Capture the cell that displays the provided text and extract its [x, y] central coordinate. 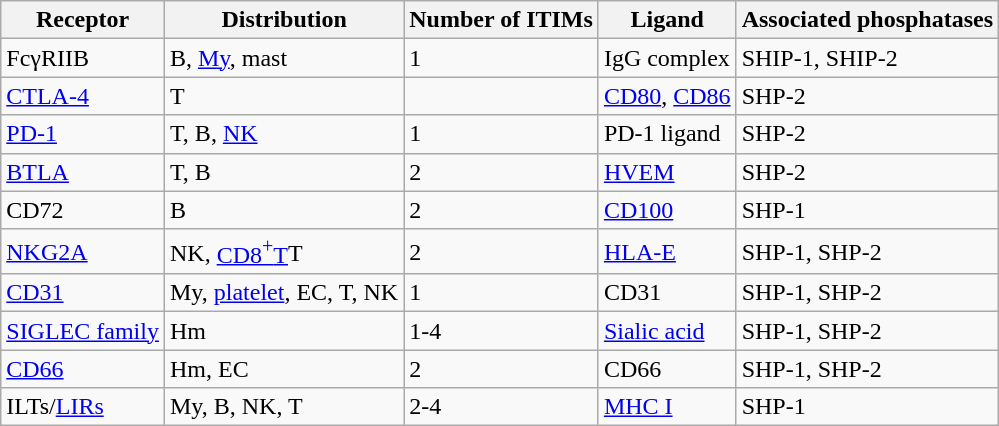
My, B, NK, T [284, 407]
BTLA [83, 172]
FcγRIIB [83, 58]
CTLA-4 [83, 96]
2-4 [502, 407]
T, B, NK [284, 134]
Hm, EC [284, 369]
CD72 [83, 210]
My, platelet, EC, T, NK [284, 293]
HVEM [667, 172]
Associated phosphatases [867, 20]
SIGLEC family [83, 331]
NK, CD8+TT [284, 252]
Sialic acid [667, 331]
CD80, CD86 [667, 96]
Ligand [667, 20]
T [284, 96]
IgG complex [667, 58]
T, B [284, 172]
Distribution [284, 20]
B [284, 210]
Hm [284, 331]
ILTs/LIRs [83, 407]
PD-1 [83, 134]
MHC I [667, 407]
CD100 [667, 210]
Receptor [83, 20]
B, My, mast [284, 58]
PD-1 ligand [667, 134]
1-4 [502, 331]
Number of ITIMs [502, 20]
SHIP-1, SHIP-2 [867, 58]
NKG2A [83, 252]
HLA-E [667, 252]
